Return the (X, Y) coordinate for the center point of the cell that contains the specified text.  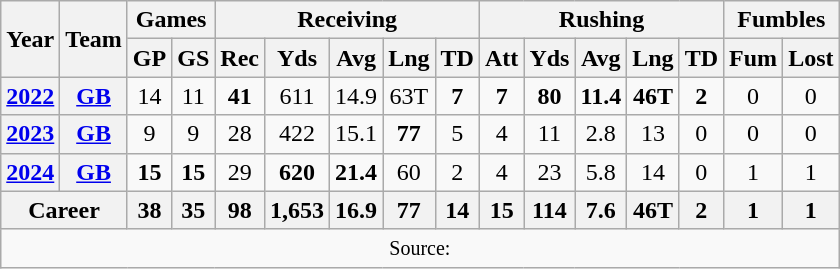
98 (240, 210)
2.8 (601, 134)
35 (194, 210)
GP (149, 58)
1,653 (298, 210)
Fumbles (782, 20)
15.1 (356, 134)
422 (298, 134)
GS (194, 58)
28 (240, 134)
Receiving (348, 20)
80 (550, 96)
Source: (420, 248)
11.4 (601, 96)
16.9 (356, 210)
2023 (30, 134)
Games (170, 20)
Lost (811, 58)
611 (298, 96)
29 (240, 172)
7.6 (601, 210)
Year (30, 39)
2022 (30, 96)
5 (457, 134)
Rushing (601, 20)
Att (501, 58)
5.8 (601, 172)
38 (149, 210)
21.4 (356, 172)
41 (240, 96)
13 (653, 134)
620 (298, 172)
2024 (30, 172)
23 (550, 172)
Career (64, 210)
Fum (754, 58)
60 (409, 172)
Team (94, 39)
14.9 (356, 96)
114 (550, 210)
63T (409, 96)
Rec (240, 58)
